Capture the cell that displays the provided text and extract its (x, y) central coordinate. 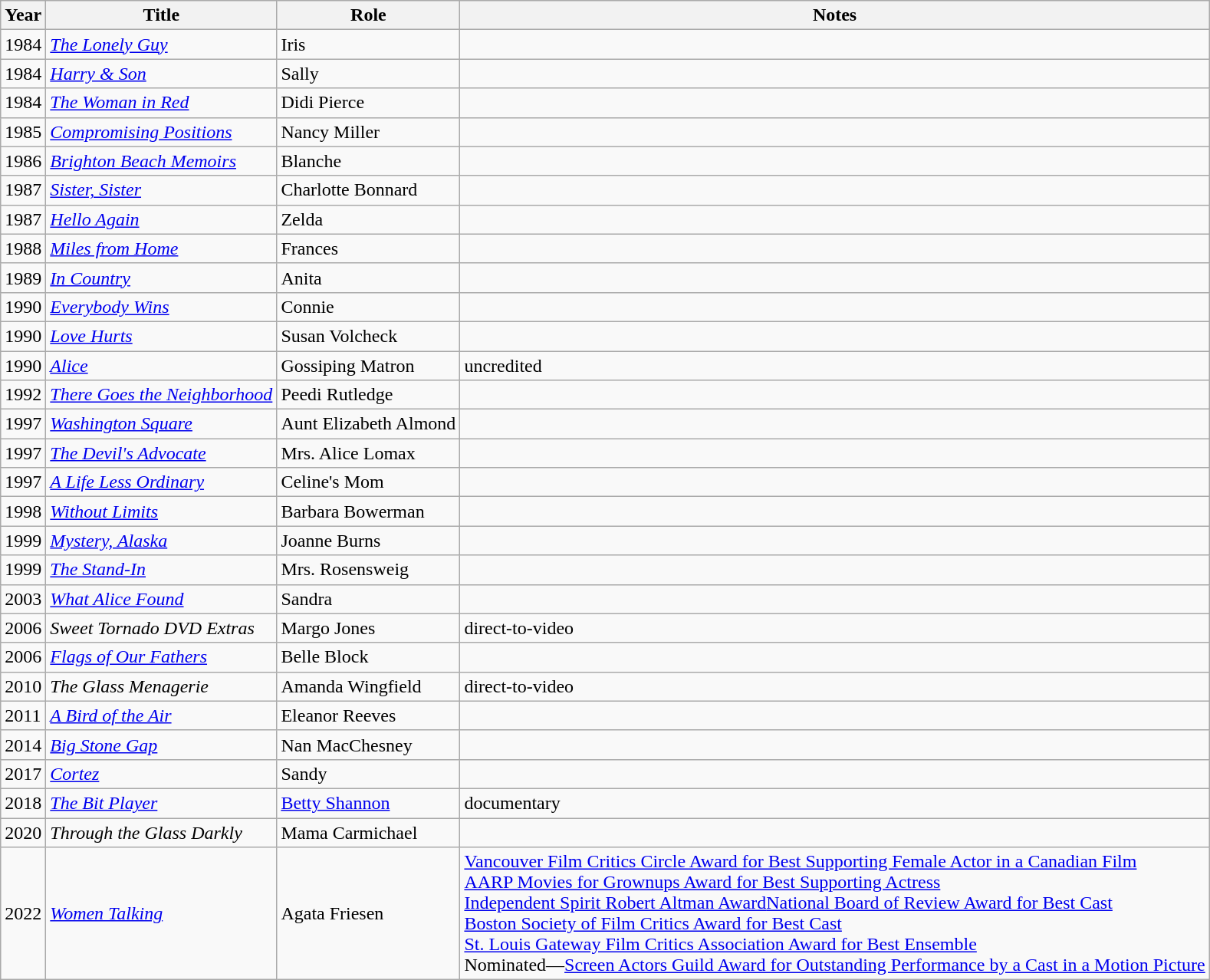
Sally (368, 74)
Washington Square (161, 424)
Sweet Tornado DVD Extras (161, 628)
Blanche (368, 161)
Peedi Rutledge (368, 395)
Zelda (368, 219)
Cortez (161, 774)
Sandra (368, 599)
Mrs. Alice Lomax (368, 453)
Notes (834, 15)
2014 (23, 745)
Aunt Elizabeth Almond (368, 424)
The Lonely Guy (161, 44)
Big Stone Gap (161, 745)
Sister, Sister (161, 190)
documentary (834, 803)
1986 (23, 161)
Everybody Wins (161, 307)
Love Hurts (161, 336)
A Life Less Ordinary (161, 482)
Mama Carmichael (368, 832)
What Alice Found (161, 599)
Barbara Bowerman (368, 511)
Nancy Miller (368, 132)
Amanda Wingfield (368, 686)
Agata Friesen (368, 914)
2020 (23, 832)
Joanne Burns (368, 541)
Miles from Home (161, 248)
1989 (23, 278)
2022 (23, 914)
Didi Pierce (368, 103)
1992 (23, 395)
Betty Shannon (368, 803)
2017 (23, 774)
Women Talking (161, 914)
Anita (368, 278)
Brighton Beach Memoirs (161, 161)
2011 (23, 715)
Margo Jones (368, 628)
The Woman in Red (161, 103)
uncredited (834, 366)
Role (368, 15)
2003 (23, 599)
Gossiping Matron (368, 366)
1998 (23, 511)
The Devil's Advocate (161, 453)
The Bit Player (161, 803)
Nan MacChesney (368, 745)
Flags of Our Fathers (161, 657)
There Goes the Neighborhood (161, 395)
2010 (23, 686)
In Country (161, 278)
1985 (23, 132)
Hello Again (161, 219)
Celine's Mom (368, 482)
A Bird of the Air (161, 715)
Mystery, Alaska (161, 541)
Connie (368, 307)
Alice (161, 366)
The Stand-In (161, 570)
Without Limits (161, 511)
Compromising Positions (161, 132)
Eleanor Reeves (368, 715)
Through the Glass Darkly (161, 832)
Iris (368, 44)
Year (23, 15)
Title (161, 15)
Charlotte Bonnard (368, 190)
Harry & Son (161, 74)
Belle Block (368, 657)
1988 (23, 248)
The Glass Menagerie (161, 686)
Mrs. Rosensweig (368, 570)
Frances (368, 248)
2018 (23, 803)
Sandy (368, 774)
Susan Volcheck (368, 336)
